Find where the given text appears and provide that cell's center as (X, Y) coordinate. 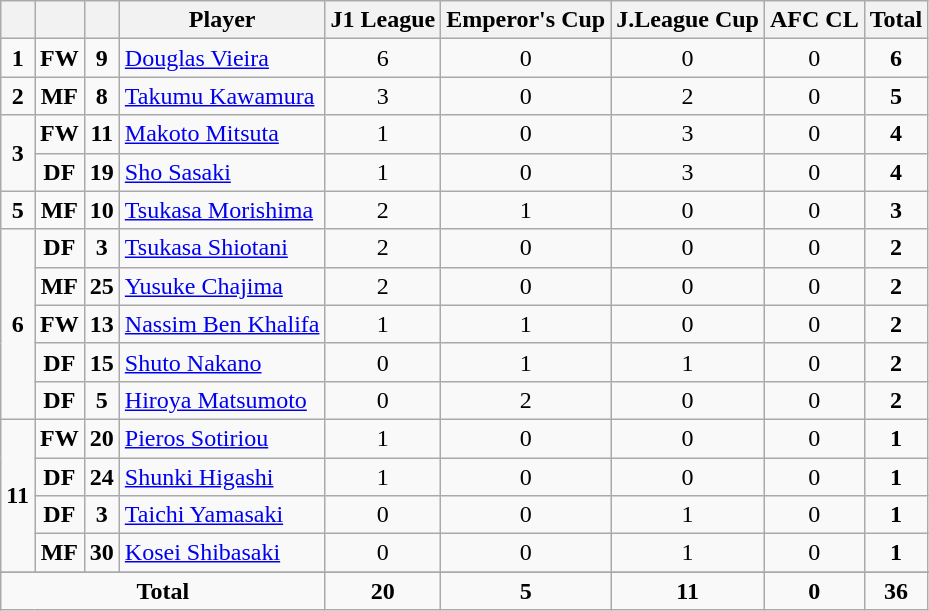
Tsukasa Shiotani (222, 248)
J.League Cup (688, 20)
13 (102, 324)
Emperor's Cup (526, 20)
Douglas Vieira (222, 58)
Shunki Higashi (222, 477)
36 (896, 591)
AFC CL (814, 20)
Nassim Ben Khalifa (222, 324)
9 (102, 58)
Yusuke Chajima (222, 286)
Takumu Kawamura (222, 96)
Shuto Nakano (222, 362)
19 (102, 172)
30 (102, 553)
Tsukasa Morishima (222, 210)
J1 League (383, 20)
Player (222, 20)
15 (102, 362)
Sho Sasaki (222, 172)
Kosei Shibasaki (222, 553)
Taichi Yamasaki (222, 515)
25 (102, 286)
Makoto Mitsuta (222, 134)
Hiroya Matsumoto (222, 400)
8 (102, 96)
Pieros Sotiriou (222, 438)
24 (102, 477)
10 (102, 210)
